Output the (x, y) coordinate of the center of the cell containing the given text.  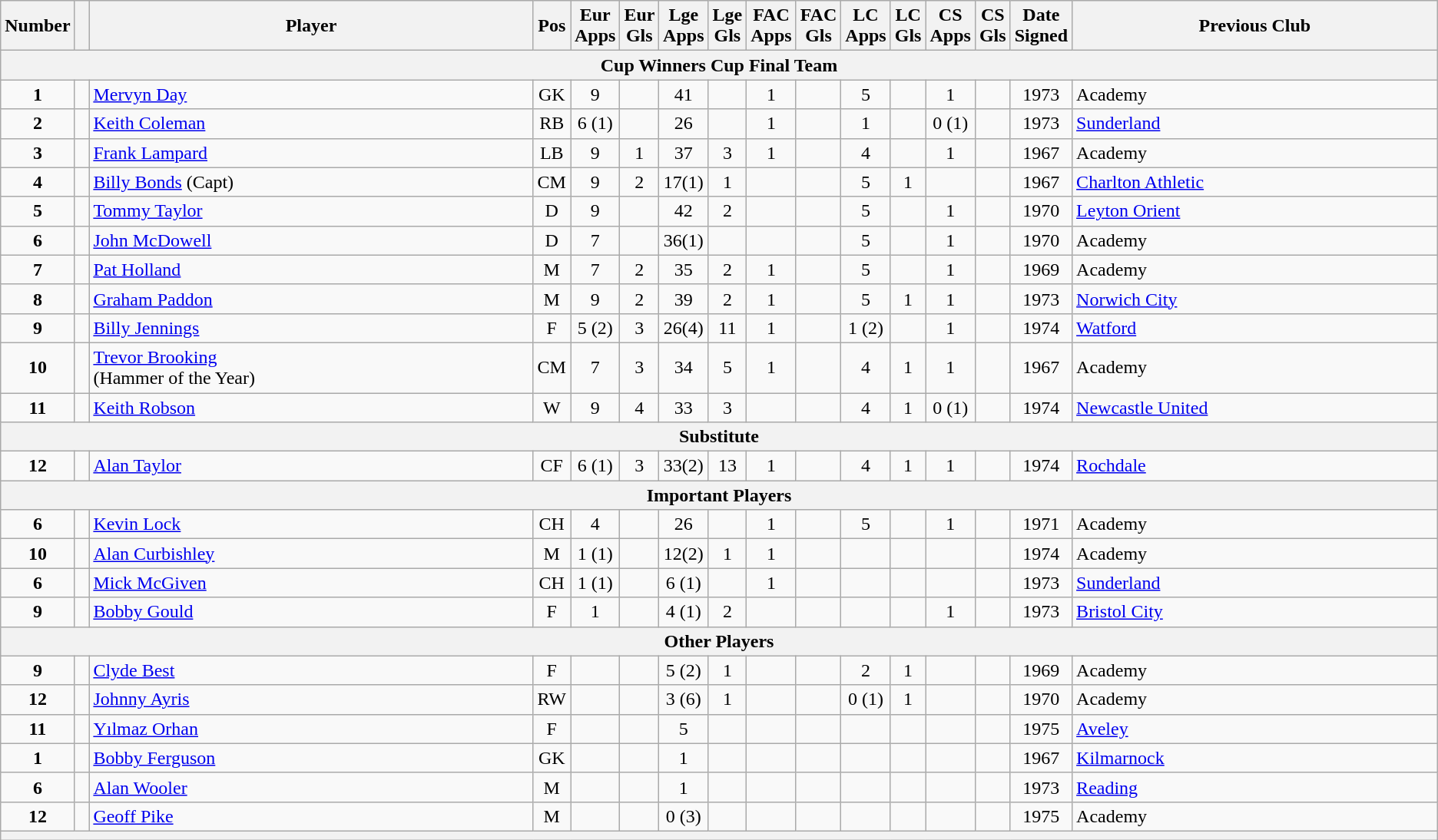
Lge Apps (684, 26)
Watford (1255, 328)
Graham Paddon (311, 299)
Lge Gls (727, 26)
8 (38, 299)
Norwich City (1255, 299)
4 (1) (684, 612)
Newcastle United (1255, 408)
33 (684, 408)
Reading (1255, 787)
37 (684, 153)
Kilmarnock (1255, 758)
Kevin Lock (311, 524)
RW (552, 699)
Bristol City (1255, 612)
17(1) (684, 182)
3 (6) (684, 699)
Billy Bonds (Capt) (311, 182)
13 (727, 466)
Bobby Ferguson (311, 758)
CS Apps (950, 26)
Alan Wooler (311, 787)
LB (552, 153)
Other Players (719, 641)
Mick McGiven (311, 583)
Cup Winners Cup Final Team (719, 65)
CS Gls (992, 26)
39 (684, 299)
1971 (1041, 524)
Mervyn Day (311, 94)
Yılmaz Orhan (311, 729)
Eur Apps (595, 26)
Trevor Brooking(Hammer of the Year) (311, 367)
RB (552, 124)
Johnny Ayris (311, 699)
Important Players (719, 495)
Previous Club (1255, 26)
Player (311, 26)
0 (3) (684, 816)
Number (38, 26)
Bobby Gould (311, 612)
Eur Gls (639, 26)
FAC Apps (771, 26)
41 (684, 94)
Alan Curbishley (311, 554)
1 (2) (866, 328)
FAC Gls (819, 26)
Frank Lampard (311, 153)
Charlton Athletic (1255, 182)
Pos (552, 26)
Pat Holland (311, 270)
26(4) (684, 328)
W (552, 408)
Keith Coleman (311, 124)
42 (684, 211)
LC Gls (908, 26)
John McDowell (311, 240)
Geoff Pike (311, 816)
35 (684, 270)
Rochdale (1255, 466)
CF (552, 466)
12(2) (684, 554)
33(2) (684, 466)
Alan Taylor (311, 466)
34 (684, 367)
Clyde Best (311, 670)
Tommy Taylor (311, 211)
Substitute (719, 437)
36(1) (684, 240)
Keith Robson (311, 408)
LC Apps (866, 26)
Aveley (1255, 729)
Leyton Orient (1255, 211)
Date Signed (1041, 26)
Billy Jennings (311, 328)
